For the text-containing cell, return its midpoint in (X, Y) coordinate format. 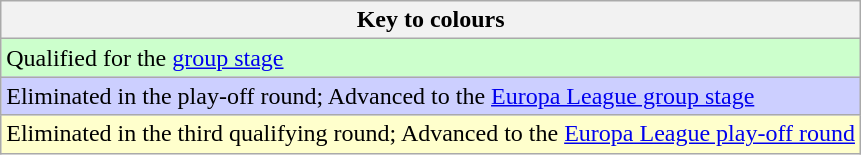
Eliminated in the play-off round; Advanced to the Europa League group stage (431, 96)
Key to colours (431, 20)
Eliminated in the third qualifying round; Advanced to the Europa League play-off round (431, 134)
Qualified for the group stage (431, 58)
